Locate the cell with the specified text and output its [x, y] center coordinate. 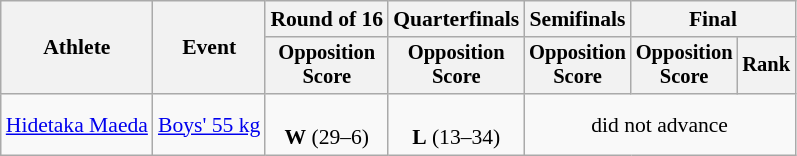
W (29–6) [326, 124]
Event [209, 48]
Semifinals [578, 19]
L (13–34) [456, 124]
Final [713, 19]
Round of 16 [326, 19]
Quarterfinals [456, 19]
Athlete [77, 48]
Hidetaka Maeda [77, 124]
Rank [766, 66]
did not advance [660, 124]
Boys' 55 kg [209, 124]
